Detect which cell encompasses the target text, then output its (X, Y) center coordinate. 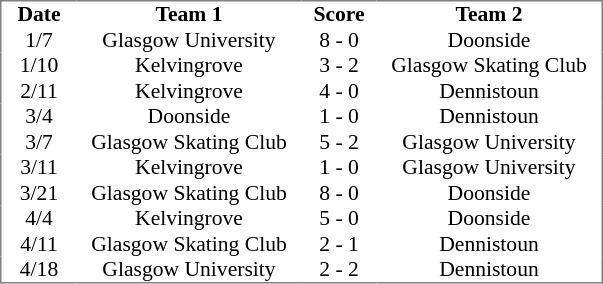
4/4 (39, 219)
3/21 (39, 193)
3 - 2 (340, 65)
5 - 0 (340, 219)
2/11 (39, 91)
3/4 (39, 117)
3/11 (39, 167)
4/11 (39, 244)
5 - 2 (340, 142)
2 - 1 (340, 244)
1/10 (39, 65)
4 - 0 (340, 91)
1/7 (39, 40)
Team 2 (489, 14)
2 - 2 (340, 269)
Score (340, 14)
Date (39, 14)
Team 1 (188, 14)
4/18 (39, 269)
3/7 (39, 142)
